For the text-containing cell, return its midpoint in [X, Y] coordinate format. 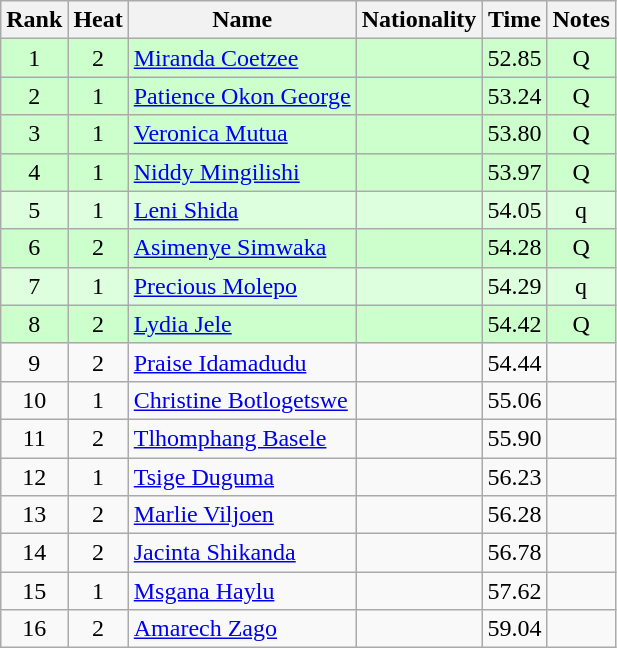
53.24 [514, 96]
15 [34, 591]
54.42 [514, 324]
Heat [98, 20]
Tlhomphang Basele [242, 438]
56.28 [514, 515]
Time [514, 20]
9 [34, 362]
Lydia Jele [242, 324]
12 [34, 477]
54.44 [514, 362]
3 [34, 134]
Notes [581, 20]
Asimenye Simwaka [242, 248]
Christine Botlogetswe [242, 400]
Tsige Duguma [242, 477]
13 [34, 515]
Veronica Mutua [242, 134]
Rank [34, 20]
Praise Idamadudu [242, 362]
53.97 [514, 172]
7 [34, 286]
59.04 [514, 629]
Msgana Haylu [242, 591]
16 [34, 629]
8 [34, 324]
4 [34, 172]
14 [34, 553]
11 [34, 438]
56.78 [514, 553]
55.06 [514, 400]
Name [242, 20]
Patience Okon George [242, 96]
53.80 [514, 134]
52.85 [514, 58]
55.90 [514, 438]
57.62 [514, 591]
Miranda Coetzee [242, 58]
5 [34, 210]
Jacinta Shikanda [242, 553]
6 [34, 248]
54.29 [514, 286]
Leni Shida [242, 210]
Niddy Mingilishi [242, 172]
10 [34, 400]
56.23 [514, 477]
Amarech Zago [242, 629]
Precious Molepo [242, 286]
Nationality [419, 20]
54.05 [514, 210]
54.28 [514, 248]
Marlie Viljoen [242, 515]
